Find where the given text appears and provide that cell's center as [X, Y] coordinate. 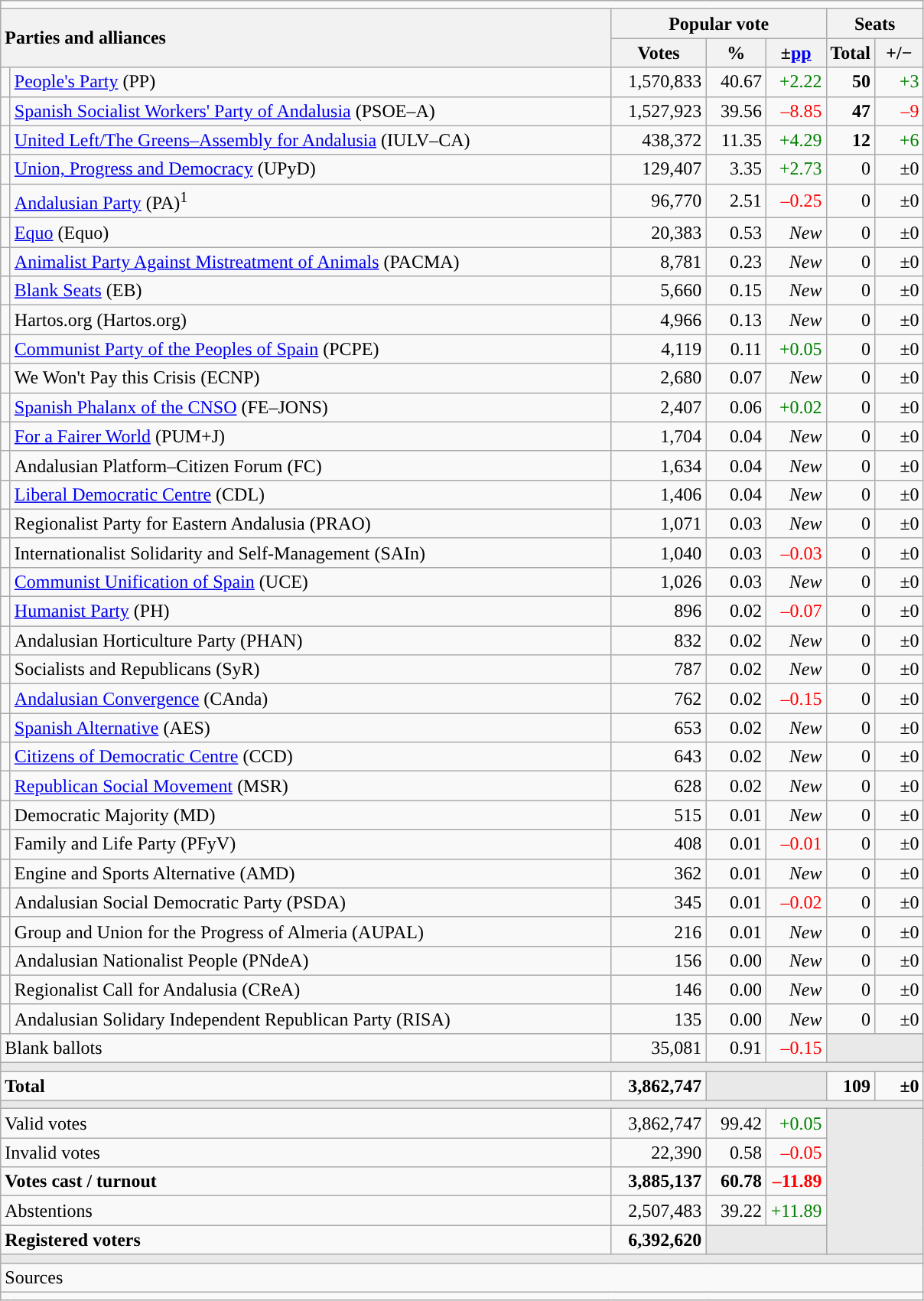
Spanish Socialist Workers' Party of Andalusia (PSOE–A) [311, 111]
Group and Union for the Progress of Almeria (AUPAL) [311, 931]
643 [659, 757]
2.51 [736, 201]
Andalusian Nationalist People (PNdeA) [311, 960]
Parties and alliances [306, 38]
35,081 [659, 1048]
96,770 [659, 201]
+4.29 [795, 140]
–0.05 [795, 1153]
Equo (Equo) [311, 233]
±pp [795, 53]
3.35 [736, 169]
Andalusian Party (PA)1 [311, 201]
1,040 [659, 553]
+0.02 [795, 407]
22,390 [659, 1153]
2,507,483 [659, 1211]
Abstentions [306, 1211]
156 [659, 960]
Communist Unification of Spain (UCE) [311, 582]
–0.02 [795, 902]
Andalusian Solidary Independent Republican Party (RISA) [311, 1019]
787 [659, 670]
4,966 [659, 320]
Regionalist Call for Andalusia (CReA) [311, 990]
Family and Life Party (PFyV) [311, 844]
1,527,923 [659, 111]
1,570,833 [659, 82]
Popular vote [719, 24]
Spanish Phalanx of the CNSO (FE–JONS) [311, 407]
–11.89 [795, 1182]
39.56 [736, 111]
0.53 [736, 233]
Votes [659, 53]
5,660 [659, 291]
1,071 [659, 523]
762 [659, 699]
Votes cast / turnout [306, 1182]
0.11 [736, 349]
146 [659, 990]
99.42 [736, 1123]
2,407 [659, 407]
12 [851, 140]
Andalusian Social Democratic Party (PSDA) [311, 902]
Spanish Alternative (AES) [311, 728]
–9 [900, 111]
0.91 [736, 1048]
20,383 [659, 233]
Union, Progress and Democracy (UPyD) [311, 169]
Blank ballots [306, 1048]
135 [659, 1019]
Hartos.org (Hartos.org) [311, 320]
109 [851, 1086]
1,026 [659, 582]
Regionalist Party for Eastern Andalusia (PRAO) [311, 523]
+2.73 [795, 169]
6,392,620 [659, 1240]
0.58 [736, 1153]
3,885,137 [659, 1182]
Socialists and Republicans (SyR) [311, 670]
Humanist Party (PH) [311, 611]
4,119 [659, 349]
39.22 [736, 1211]
628 [659, 786]
Animalist Party Against Mistreatment of Animals (PACMA) [311, 262]
We Won't Pay this Crisis (ECNP) [311, 378]
For a Fairer World (PUM+J) [311, 436]
362 [659, 873]
129,407 [659, 169]
Valid votes [306, 1123]
–0.01 [795, 844]
–0.07 [795, 611]
1,704 [659, 436]
Registered voters [306, 1240]
–0.03 [795, 553]
0.13 [736, 320]
+6 [900, 140]
0.15 [736, 291]
Blank Seats (EB) [311, 291]
60.78 [736, 1182]
438,372 [659, 140]
Andalusian Convergence (CAnda) [311, 699]
Invalid votes [306, 1153]
–8.85 [795, 111]
216 [659, 931]
Internationalist Solidarity and Self-Management (SAIn) [311, 553]
–0.25 [795, 201]
+11.89 [795, 1211]
Citizens of Democratic Centre (CCD) [311, 757]
896 [659, 611]
Sources [462, 1277]
+2.22 [795, 82]
Engine and Sports Alternative (AMD) [311, 873]
2,680 [659, 378]
408 [659, 844]
1,406 [659, 494]
40.67 [736, 82]
0.06 [736, 407]
Andalusian Horticulture Party (PHAN) [311, 641]
Seats [875, 24]
Liberal Democratic Centre (CDL) [311, 494]
345 [659, 902]
+/− [900, 53]
+3 [900, 82]
Republican Social Movement (MSR) [311, 786]
% [736, 53]
People's Party (PP) [311, 82]
United Left/The Greens–Assembly for Andalusia (IULV–CA) [311, 140]
Communist Party of the Peoples of Spain (PCPE) [311, 349]
Democratic Majority (MD) [311, 815]
11.35 [736, 140]
0.07 [736, 378]
653 [659, 728]
0.23 [736, 262]
Andalusian Platform–Citizen Forum (FC) [311, 465]
47 [851, 111]
50 [851, 82]
832 [659, 641]
1,634 [659, 465]
8,781 [659, 262]
515 [659, 815]
